Return (x, y) of the center of cell containing provided text 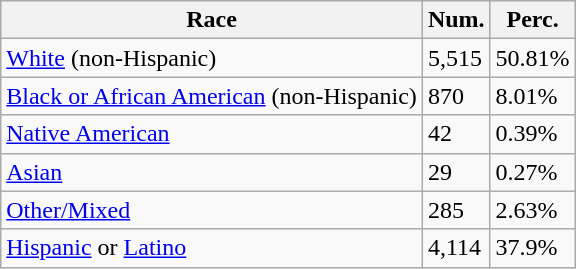
8.01% (532, 96)
870 (456, 96)
4,114 (456, 248)
29 (456, 172)
Hispanic or Latino (212, 248)
Race (212, 20)
2.63% (532, 210)
37.9% (532, 248)
Perc. (532, 20)
50.81% (532, 58)
0.27% (532, 172)
42 (456, 134)
Native American (212, 134)
Num. (456, 20)
0.39% (532, 134)
285 (456, 210)
Asian (212, 172)
Other/Mixed (212, 210)
5,515 (456, 58)
White (non-Hispanic) (212, 58)
Black or African American (non-Hispanic) (212, 96)
